Scan for the cell matching the given text and deliver its [x, y] coordinate at center. 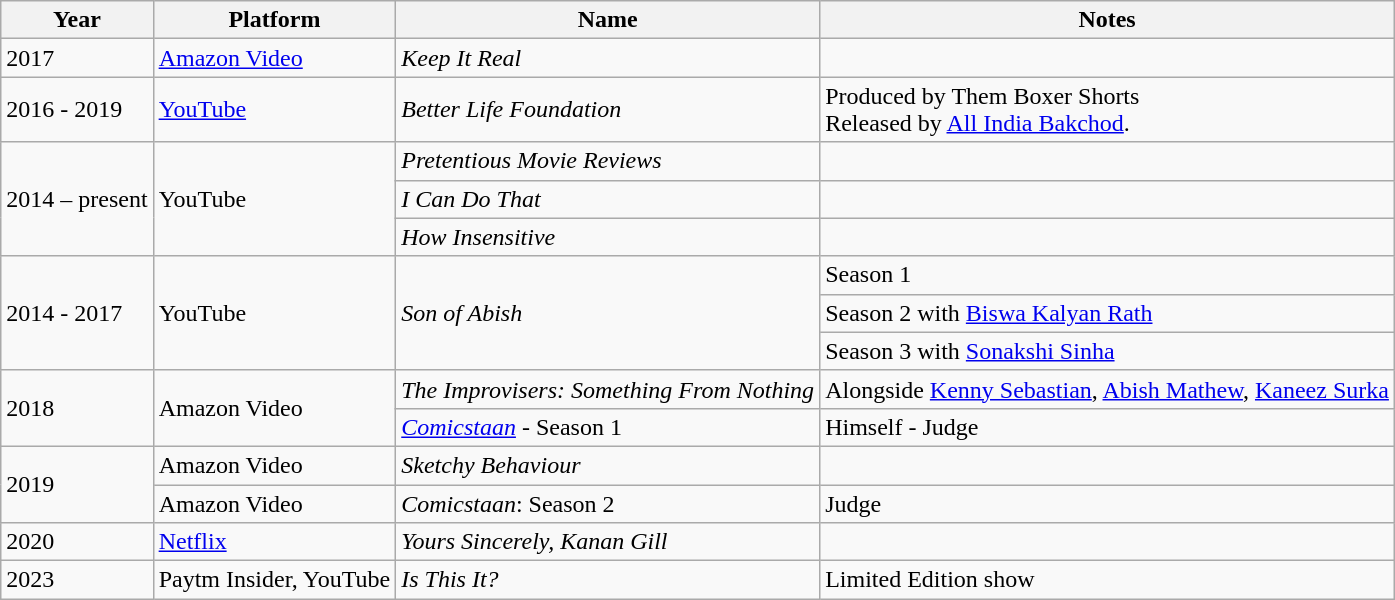
Produced by Them Boxer Shorts Released by All India Bakchod. [1108, 110]
Yours Sincerely, Kanan Gill [608, 542]
Son of Abish [608, 313]
Season 2 with Biswa Kalyan Rath [1108, 313]
Name [608, 20]
I Can Do That [608, 199]
Limited Edition show [1108, 580]
Keep It Real [608, 58]
2018 [77, 408]
Himself - Judge [1108, 427]
2020 [77, 542]
Year [77, 20]
Season 3 with Sonakshi Sinha [1108, 351]
Judge [1108, 503]
Season 1 [1108, 275]
Better Life Foundation [608, 110]
2014 - 2017 [77, 313]
Sketchy Behaviour [608, 465]
Notes [1108, 20]
Is This It? [608, 580]
Netflix [274, 542]
Platform [274, 20]
2019 [77, 484]
Paytm Insider, YouTube [274, 580]
2023 [77, 580]
The Improvisers: Something From Nothing [608, 389]
2016 - 2019 [77, 110]
Alongside Kenny Sebastian, Abish Mathew, Kaneez Surka [1108, 389]
How Insensitive [608, 237]
2014 – present [77, 199]
Pretentious Movie Reviews [608, 161]
2017 [77, 58]
Comicstaan - Season 1 [608, 427]
Comicstaan: Season 2 [608, 503]
